Scan for the cell matching the given text and deliver its (x, y) coordinate at center. 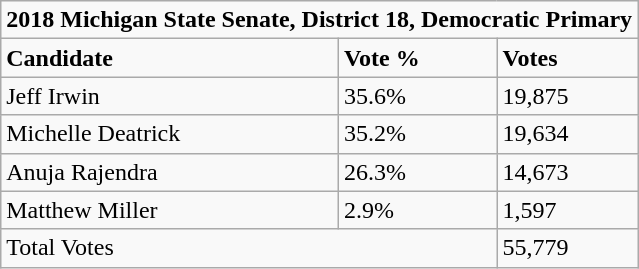
2.9% (418, 210)
Votes (568, 58)
1,597 (568, 210)
Jeff Irwin (170, 96)
Total Votes (249, 248)
26.3% (418, 172)
Candidate (170, 58)
14,673 (568, 172)
Michelle Deatrick (170, 134)
55,779 (568, 248)
35.6% (418, 96)
2018 Michigan State Senate, District 18, Democratic Primary (320, 20)
19,634 (568, 134)
Vote % (418, 58)
Matthew Miller (170, 210)
Anuja Rajendra (170, 172)
35.2% (418, 134)
19,875 (568, 96)
